Determine the (x, y) coordinate at the center of the cell enclosing the given text.  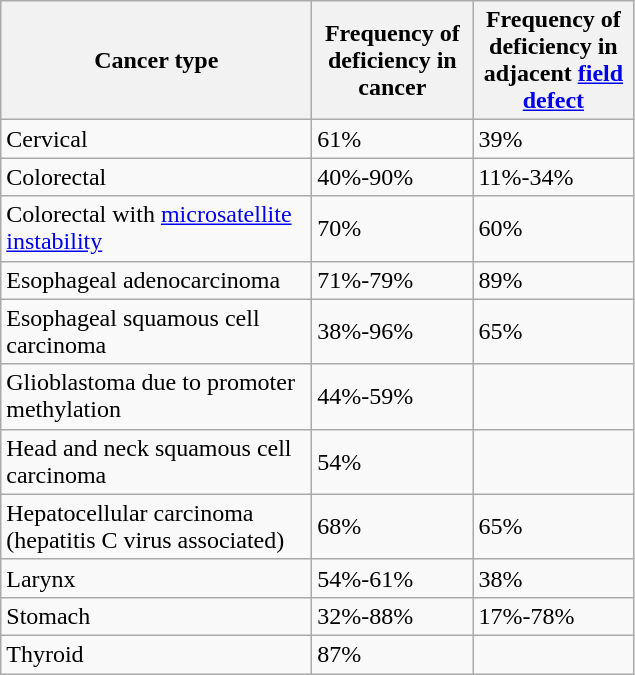
Cervical (156, 139)
60% (554, 228)
44%-59% (392, 396)
38%-96% (392, 332)
Stomach (156, 616)
71%-79% (392, 280)
Frequency of deficiency in cancer (392, 60)
40%-90% (392, 177)
Colorectal with microsatellite instability (156, 228)
Esophageal adenocarcinoma (156, 280)
Esophageal squamous cell carcinoma (156, 332)
Frequency of deficiency in adjacent field defect (554, 60)
Hepatocellular carcinoma (hepatitis C virus associated) (156, 526)
54%-61% (392, 578)
89% (554, 280)
Colorectal (156, 177)
38% (554, 578)
Head and neck squamous cell carcinoma (156, 462)
Glioblastoma due to promoter methylation (156, 396)
17%-78% (554, 616)
Thyroid (156, 654)
61% (392, 139)
Larynx (156, 578)
11%-34% (554, 177)
87% (392, 654)
39% (554, 139)
32%-88% (392, 616)
70% (392, 228)
68% (392, 526)
54% (392, 462)
Cancer type (156, 60)
